Provide the (x, y) coordinate of the cell's center where the given text is located.  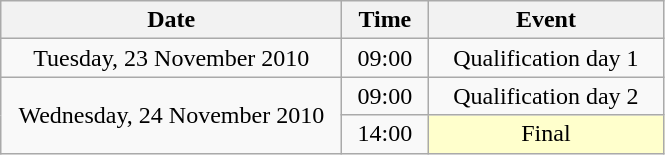
Time (385, 20)
14:00 (385, 134)
Wednesday, 24 November 2010 (172, 115)
Event (546, 20)
Qualification day 1 (546, 58)
Qualification day 2 (546, 96)
Final (546, 134)
Date (172, 20)
Tuesday, 23 November 2010 (172, 58)
